Identify which cell holds the provided text, then report its [x, y] central coordinate. 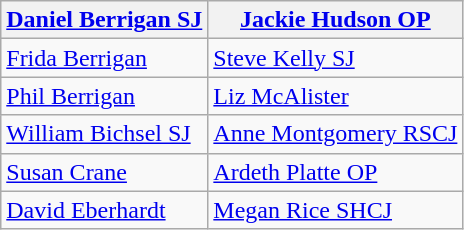
William Bichsel SJ [104, 134]
Anne Montgomery RSCJ [336, 134]
Frida Berrigan [104, 58]
Susan Crane [104, 172]
Ardeth Platte OP [336, 172]
Jackie Hudson OP [336, 20]
Daniel Berrigan SJ [104, 20]
David Eberhardt [104, 210]
Phil Berrigan [104, 96]
Megan Rice SHCJ [336, 210]
Steve Kelly SJ [336, 58]
Liz McAlister [336, 96]
